Output the (X, Y) coordinate of the center of the cell containing the given text.  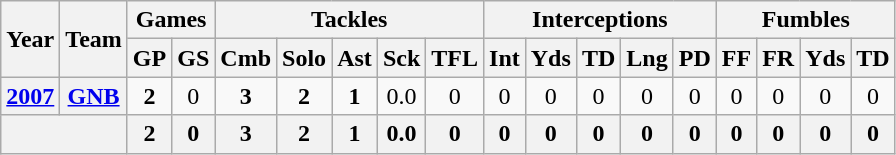
PD (694, 58)
GP (149, 58)
FF (736, 58)
Solo (304, 58)
Interceptions (600, 20)
Cmb (246, 58)
FR (778, 58)
GS (194, 58)
GNB (94, 96)
Ast (355, 58)
Games (170, 20)
Sck (401, 58)
Fumbles (806, 20)
Team (94, 39)
Int (505, 58)
Tackles (350, 20)
Lng (647, 58)
TFL (455, 58)
Year (30, 39)
2007 (30, 96)
